Determine the (x, y) coordinate at the center of the cell enclosing the given text.  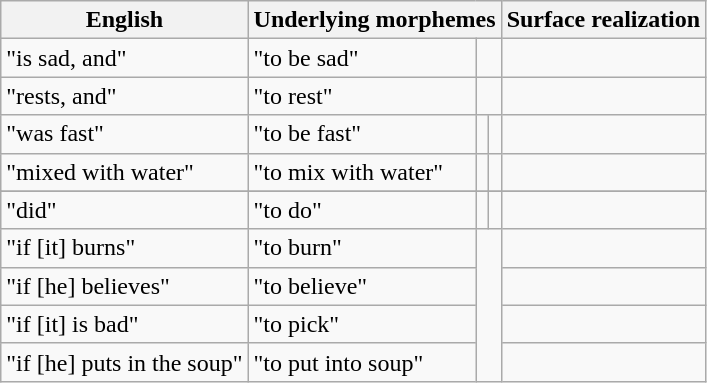
English (124, 20)
"to burn" (362, 248)
"if [it] is bad" (124, 324)
"to believe" (362, 286)
"if [he] believes" (124, 286)
"to be sad" (362, 58)
"to do" (362, 210)
"to rest" (362, 96)
"if [it] burns" (124, 248)
"did" (124, 210)
"rests, and" (124, 96)
"is sad, and" (124, 58)
"if [he] puts in the soup" (124, 362)
"to be fast" (362, 134)
"mixed with water" (124, 172)
"to put into soup" (362, 362)
Underlying morphemes (374, 20)
"to mix with water" (362, 172)
"to pick" (362, 324)
"was fast" (124, 134)
Surface realization (604, 20)
